Output the [x, y] coordinate of the center of the cell containing the given text.  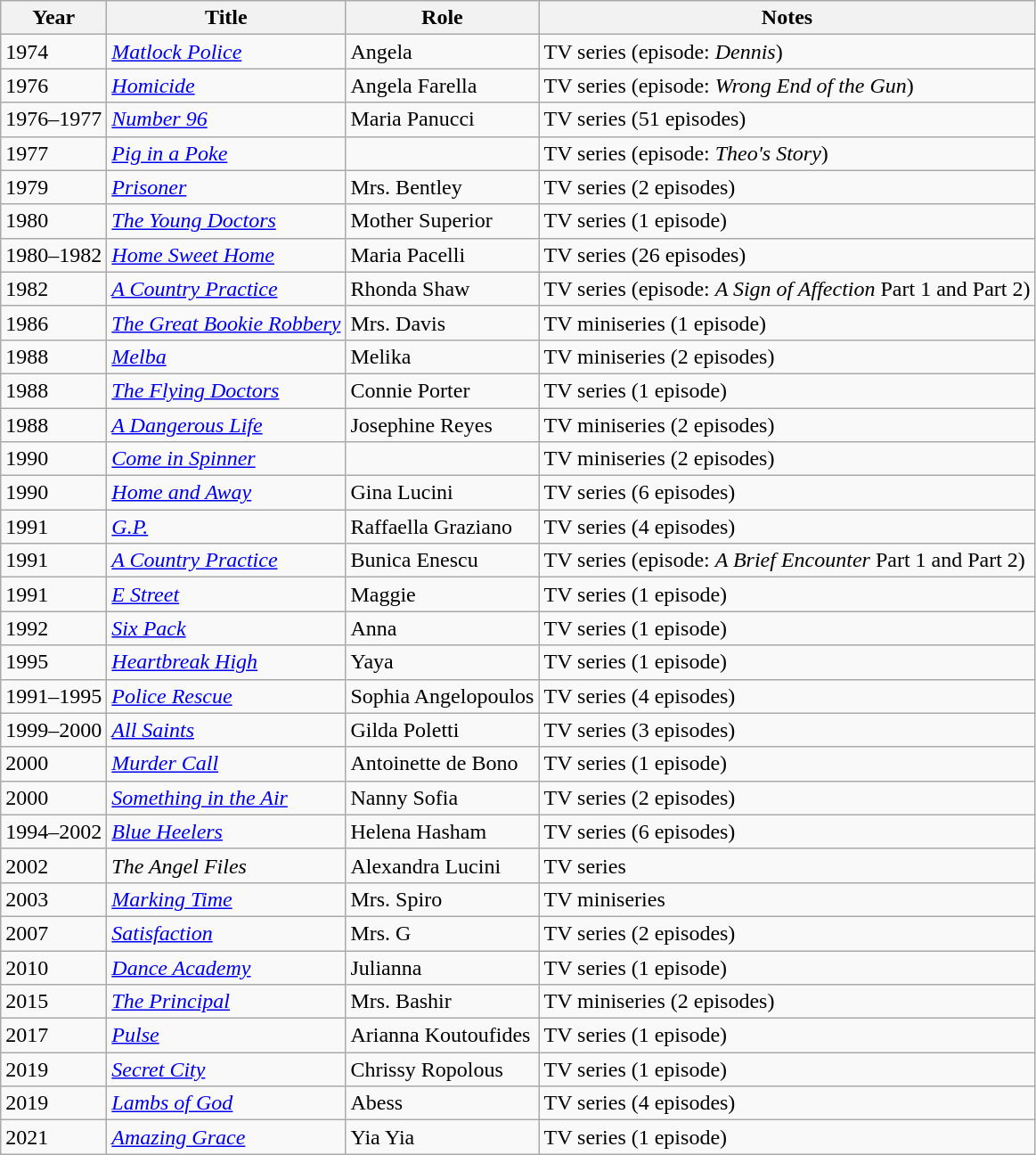
Blue Heelers [226, 831]
Rhonda Shaw [442, 289]
Maria Pacelli [442, 255]
1994–2002 [53, 831]
The Principal [226, 1002]
2007 [53, 933]
Angela [442, 52]
TV series (episode: Wrong End of the Gun) [787, 86]
Notes [787, 18]
1982 [53, 289]
All Saints [226, 730]
1991–1995 [53, 696]
1980 [53, 221]
1992 [53, 628]
TV series (episode: Theo's Story) [787, 153]
Dance Academy [226, 967]
Bunica Enescu [442, 561]
2002 [53, 865]
Secret City [226, 1069]
Mother Superior [442, 221]
Role [442, 18]
Murder Call [226, 764]
1999–2000 [53, 730]
Lambs of God [226, 1103]
1980–1982 [53, 255]
Mrs. Davis [442, 323]
Gilda Poletti [442, 730]
Alexandra Lucini [442, 865]
TV miniseries (1 episode) [787, 323]
Arianna Koutoufides [442, 1036]
Sophia Angelopoulos [442, 696]
Amazing Grace [226, 1137]
Heartbreak High [226, 662]
TV series (3 episodes) [787, 730]
TV series (26 episodes) [787, 255]
2017 [53, 1036]
TV series [787, 865]
Satisfaction [226, 933]
1986 [53, 323]
2003 [53, 899]
Maria Panucci [442, 119]
Maggie [442, 594]
Police Rescue [226, 696]
Mrs. Bashir [442, 1002]
Year [53, 18]
Chrissy Ropolous [442, 1069]
TV series (episode: A Brief Encounter Part 1 and Part 2) [787, 561]
Prisoner [226, 187]
2015 [53, 1002]
1974 [53, 52]
Marking Time [226, 899]
The Young Doctors [226, 221]
1976 [53, 86]
The Angel Files [226, 865]
Mrs. G [442, 933]
Antoinette de Bono [442, 764]
Josephine Reyes [442, 425]
1977 [53, 153]
The Great Bookie Robbery [226, 323]
Raffaella Graziano [442, 527]
Pulse [226, 1036]
Home and Away [226, 493]
Anna [442, 628]
2010 [53, 967]
G.P. [226, 527]
Connie Porter [442, 390]
Number 96 [226, 119]
1995 [53, 662]
Yaya [442, 662]
Yia Yia [442, 1137]
TV miniseries [787, 899]
Abess [442, 1103]
Nanny Sofia [442, 798]
The Flying Doctors [226, 390]
Six Pack [226, 628]
1979 [53, 187]
Home Sweet Home [226, 255]
Title [226, 18]
TV series (episode: A Sign of Affection Part 1 and Part 2) [787, 289]
Angela Farella [442, 86]
2021 [53, 1137]
TV series (51 episodes) [787, 119]
Come in Spinner [226, 459]
Julianna [442, 967]
Gina Lucini [442, 493]
TV series (episode: Dennis) [787, 52]
Pig in a Poke [226, 153]
Homicide [226, 86]
Melba [226, 356]
Helena Hasham [442, 831]
Mrs. Spiro [442, 899]
Mrs. Bentley [442, 187]
E Street [226, 594]
A Dangerous Life [226, 425]
Something in the Air [226, 798]
1976–1977 [53, 119]
Matlock Police [226, 52]
Melika [442, 356]
